For the text-containing cell, return its midpoint in (x, y) coordinate format. 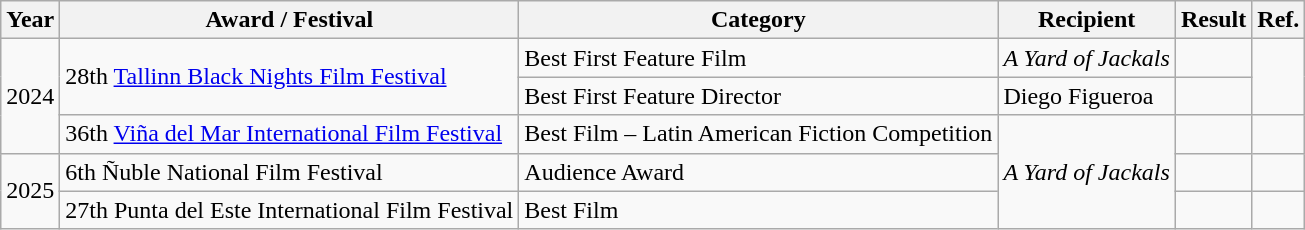
2025 (30, 191)
Best Film (758, 210)
Diego Figueroa (1087, 96)
27th Punta del Este International Film Festival (290, 210)
Category (758, 20)
Best First Feature Film (758, 58)
Audience Award (758, 172)
2024 (30, 96)
6th Ñuble National Film Festival (290, 172)
Best First Feature Director (758, 96)
28th Tallinn Black Nights Film Festival (290, 77)
Ref. (1278, 20)
Best Film – Latin American Fiction Competition (758, 134)
Award / Festival (290, 20)
Recipient (1087, 20)
Result (1213, 20)
Year (30, 20)
36th Viña del Mar International Film Festival (290, 134)
